Scan for the cell matching the given text and deliver its (x, y) coordinate at center. 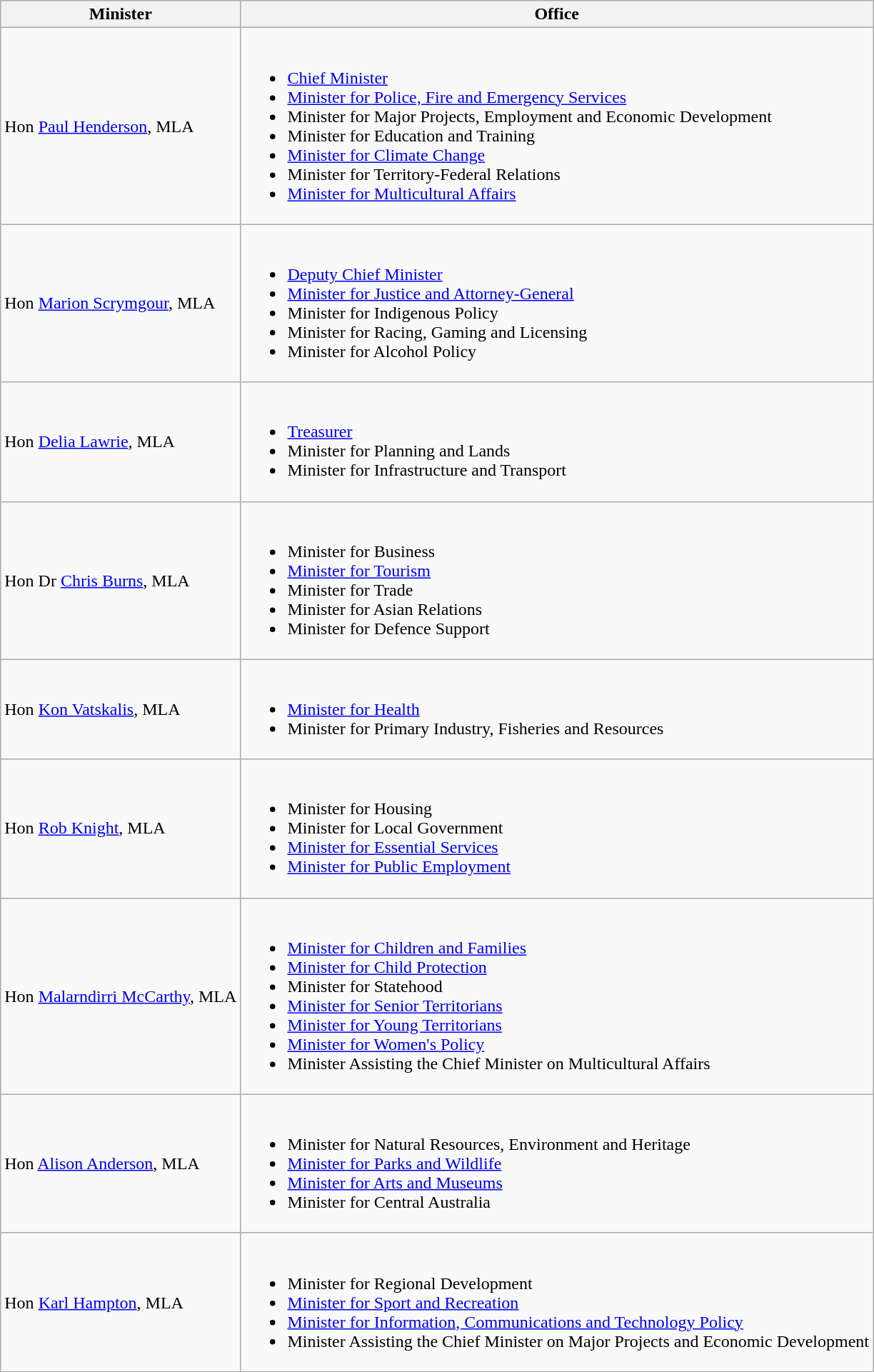
Minister for BusinessMinister for TourismMinister for TradeMinister for Asian RelationsMinister for Defence Support (557, 580)
Office (557, 14)
Hon Alison Anderson, MLA (121, 1163)
Hon Paul Henderson, MLA (121, 126)
Hon Dr Chris Burns, MLA (121, 580)
Minister (121, 14)
Hon Karl Hampton, MLA (121, 1302)
Hon Rob Knight, MLA (121, 828)
Hon Marion Scrymgour, MLA (121, 303)
Minister for HealthMinister for Primary Industry, Fisheries and Resources (557, 709)
Hon Delia Lawrie, MLA (121, 441)
Minister for Natural Resources, Environment and HeritageMinister for Parks and WildlifeMinister for Arts and MuseumsMinister for Central Australia (557, 1163)
TreasurerMinister for Planning and LandsMinister for Infrastructure and Transport (557, 441)
Hon Kon Vatskalis, MLA (121, 709)
Hon Malarndirri McCarthy, MLA (121, 996)
Minister for HousingMinister for Local GovernmentMinister for Essential ServicesMinister for Public Employment (557, 828)
